From the cell containing the given text, extract its center point as (x, y) coordinate. 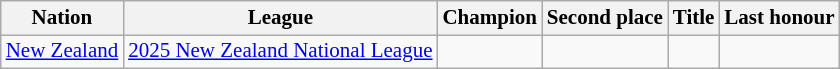
Second place (605, 18)
Title (694, 18)
New Zealand (62, 52)
League (280, 18)
2025 New Zealand National League (280, 52)
Last honour (779, 18)
Nation (62, 18)
Champion (489, 18)
